Locate the cell with the specified text and output its (x, y) center coordinate. 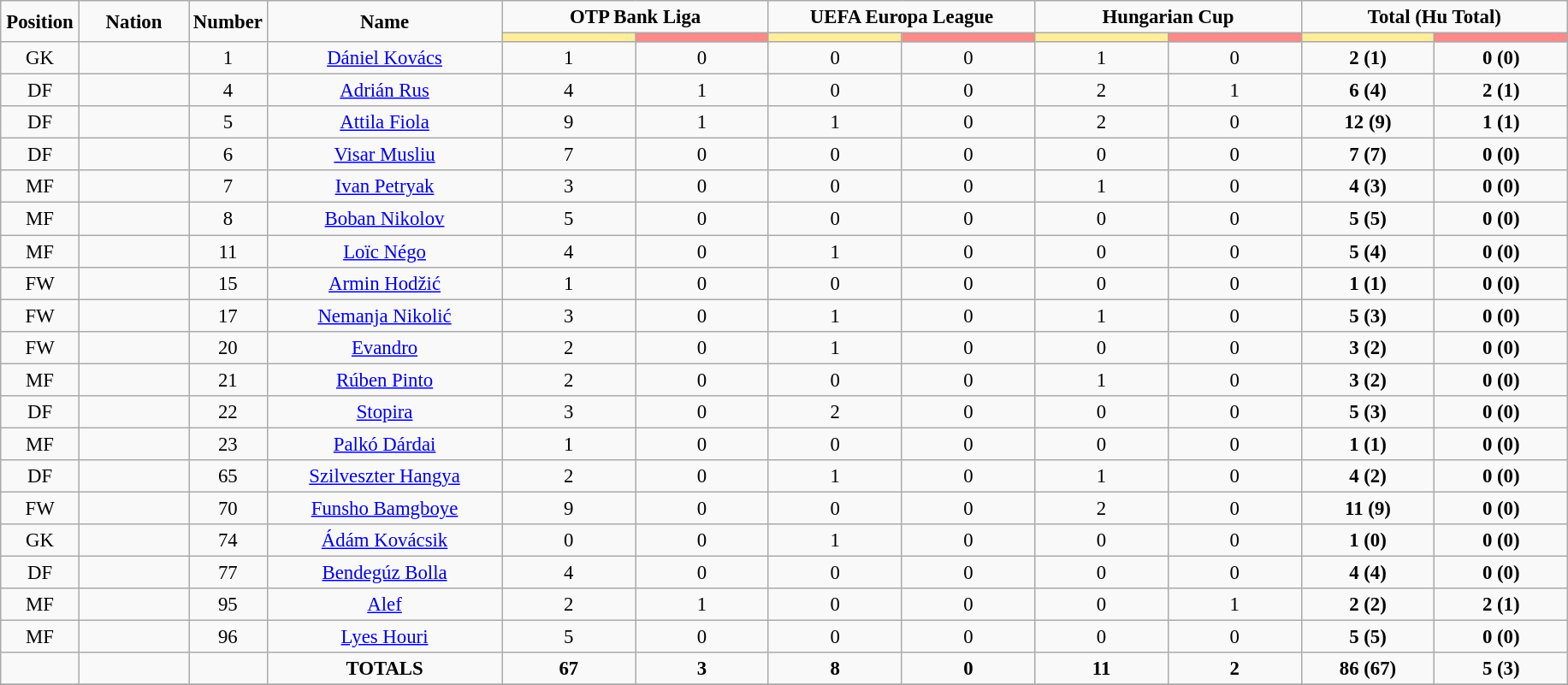
Dániel Kovács (385, 58)
86 (67) (1368, 669)
Ivan Petryak (385, 187)
23 (228, 444)
15 (228, 283)
Funsho Bamgboye (385, 508)
12 (9) (1368, 122)
Szilveszter Hangya (385, 476)
Alef (385, 605)
Evandro (385, 347)
Total (Hu Total) (1435, 17)
7 (7) (1368, 155)
Lyes Houri (385, 637)
UEFA Europa League (902, 17)
6 (228, 155)
OTP Bank Liga (635, 17)
Ádám Kovácsik (385, 540)
1 (0) (1368, 540)
Number (228, 21)
Hungarian Cup (1169, 17)
95 (228, 605)
Loïc Négo (385, 251)
Boban Nikolov (385, 219)
Palkó Dárdai (385, 444)
Nation (133, 21)
Nemanja Nikolić (385, 316)
22 (228, 412)
17 (228, 316)
Stopira (385, 412)
4 (3) (1368, 187)
Bendegúz Bolla (385, 573)
Attila Fiola (385, 122)
5 (4) (1368, 251)
21 (228, 380)
Adrián Rus (385, 91)
20 (228, 347)
67 (569, 669)
70 (228, 508)
74 (228, 540)
Rúben Pinto (385, 380)
Name (385, 21)
96 (228, 637)
Visar Musliu (385, 155)
4 (2) (1368, 476)
2 (2) (1368, 605)
65 (228, 476)
4 (4) (1368, 573)
11 (9) (1368, 508)
TOTALS (385, 669)
77 (228, 573)
Armin Hodžić (385, 283)
Position (40, 21)
6 (4) (1368, 91)
